Extract the [X, Y] coordinate from the center of the cell holding the provided text.  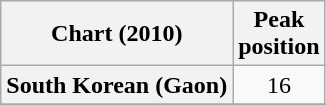
Chart (2010) [117, 34]
Peakposition [279, 34]
16 [279, 85]
South Korean (Gaon) [117, 85]
